Find where the given text appears and provide that cell's center as [X, Y] coordinate. 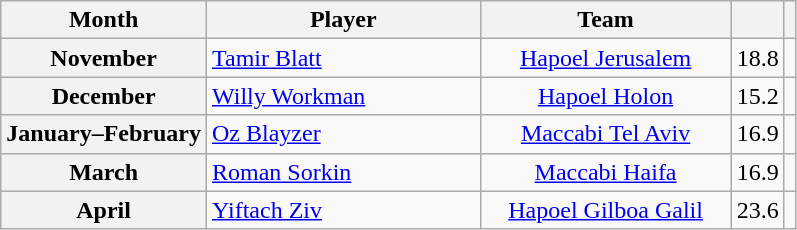
Willy Workman [343, 96]
Hapoel Holon [606, 96]
Hapoel Gilboa Galil [606, 210]
Player [343, 20]
15.2 [758, 96]
Yiftach Ziv [343, 210]
Month [104, 20]
18.8 [758, 58]
April [104, 210]
January–February [104, 134]
Maccabi Tel Aviv [606, 134]
Oz Blayzer [343, 134]
November [104, 58]
Roman Sorkin [343, 172]
Team [606, 20]
Tamir Blatt [343, 58]
March [104, 172]
23.6 [758, 210]
Hapoel Jerusalem [606, 58]
December [104, 96]
Maccabi Haifa [606, 172]
